Scan for the cell matching the given text and deliver its [X, Y] coordinate at center. 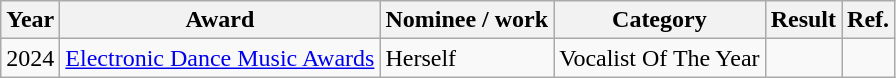
Year [30, 20]
Category [660, 20]
2024 [30, 58]
Award [220, 20]
Herself [467, 58]
Ref. [868, 20]
Result [803, 20]
Nominee / work [467, 20]
Electronic Dance Music Awards [220, 58]
Vocalist Of The Year [660, 58]
